Detect which cell encompasses the target text, then output its [X, Y] center coordinate. 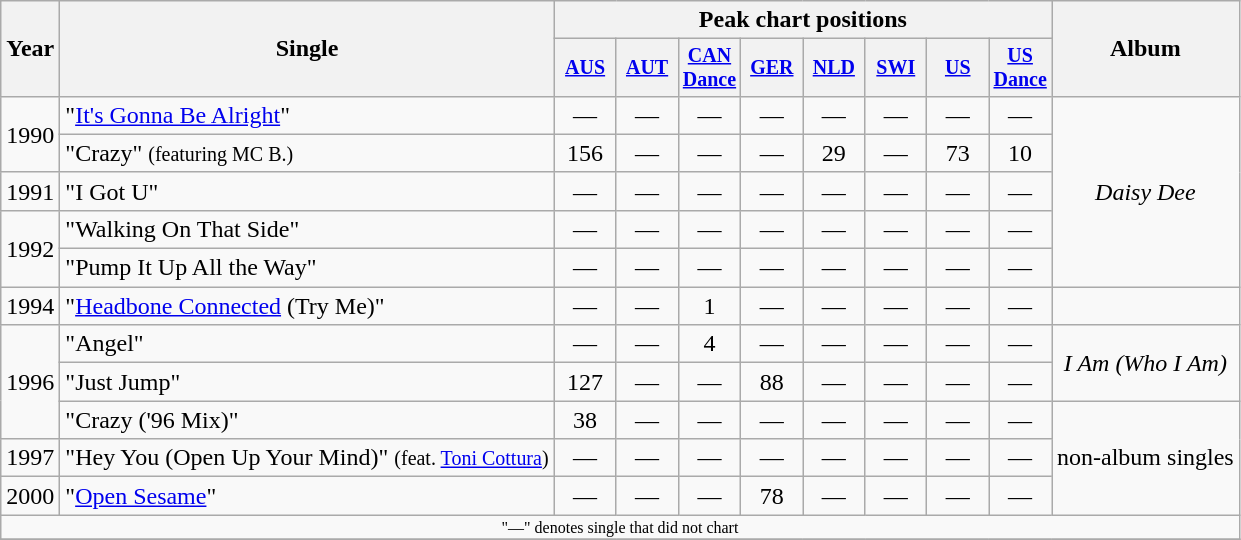
Single [307, 49]
"Crazy" (featuring MC B.) [307, 153]
Album [1146, 49]
4 [710, 344]
CANDance [710, 68]
USDance [1020, 68]
US [958, 68]
Daisy Dee [1146, 191]
"Just Jump" [307, 382]
2000 [30, 496]
SWI [896, 68]
78 [772, 496]
1996 [30, 382]
"—" denotes single that did not chart [620, 527]
156 [585, 153]
AUS [585, 68]
GER [772, 68]
I Am (Who I Am) [1146, 363]
1990 [30, 134]
NLD [834, 68]
73 [958, 153]
88 [772, 382]
1992 [30, 248]
"I Got U" [307, 191]
1991 [30, 191]
"Pump It Up All the Way" [307, 268]
"Crazy ('96 Mix)" [307, 420]
AUT [647, 68]
"Angel" [307, 344]
1997 [30, 458]
29 [834, 153]
"Open Sesame" [307, 496]
Peak chart positions [802, 20]
38 [585, 420]
"It's Gonna Be Alright" [307, 115]
"Headbone Connected (Try Me)" [307, 306]
"Walking On That Side" [307, 229]
1 [710, 306]
127 [585, 382]
"Hey You (Open Up Your Mind)" (feat. Toni Cottura) [307, 458]
non-album singles [1146, 458]
Year [30, 49]
1994 [30, 306]
10 [1020, 153]
